Output the (X, Y) coordinate of the center of the cell containing the given text.  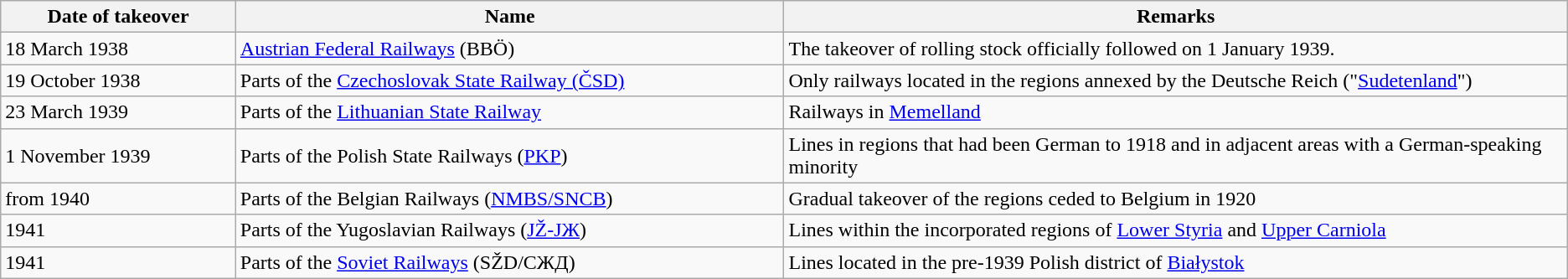
Only railways located in the regions annexed by the Deutsche Reich ("Sudetenland") (1176, 80)
Remarks (1176, 17)
from 1940 (119, 199)
The takeover of rolling stock officially followed on 1 January 1939. (1176, 49)
Name (509, 17)
Lines within the incorporated regions of Lower Styria and Upper Carniola (1176, 230)
Parts of the Lithuanian State Railway (509, 112)
Lines in regions that had been German to 1918 and in adjacent areas with a German-speaking minority (1176, 156)
Railways in Memelland (1176, 112)
1 November 1939 (119, 156)
Parts of the Polish State Railways (PKP) (509, 156)
Parts of the Belgian Railways (NMBS/SNCB) (509, 199)
19 October 1938 (119, 80)
Austrian Federal Railways (BBÖ) (509, 49)
Date of takeover (119, 17)
18 March 1938 (119, 49)
Parts of the Czechoslovak State Railway (ČSD) (509, 80)
Parts of the Yugoslavian Railways (JŽ-ЈЖ) (509, 230)
Lines located in the pre-1939 Polish district of Białystok (1176, 262)
Parts of the Soviet Railways (SŽD/СЖД) (509, 262)
Gradual takeover of the regions ceded to Belgium in 1920 (1176, 199)
23 March 1939 (119, 112)
